Determine the [x, y] coordinate at the center of the cell enclosing the given text.  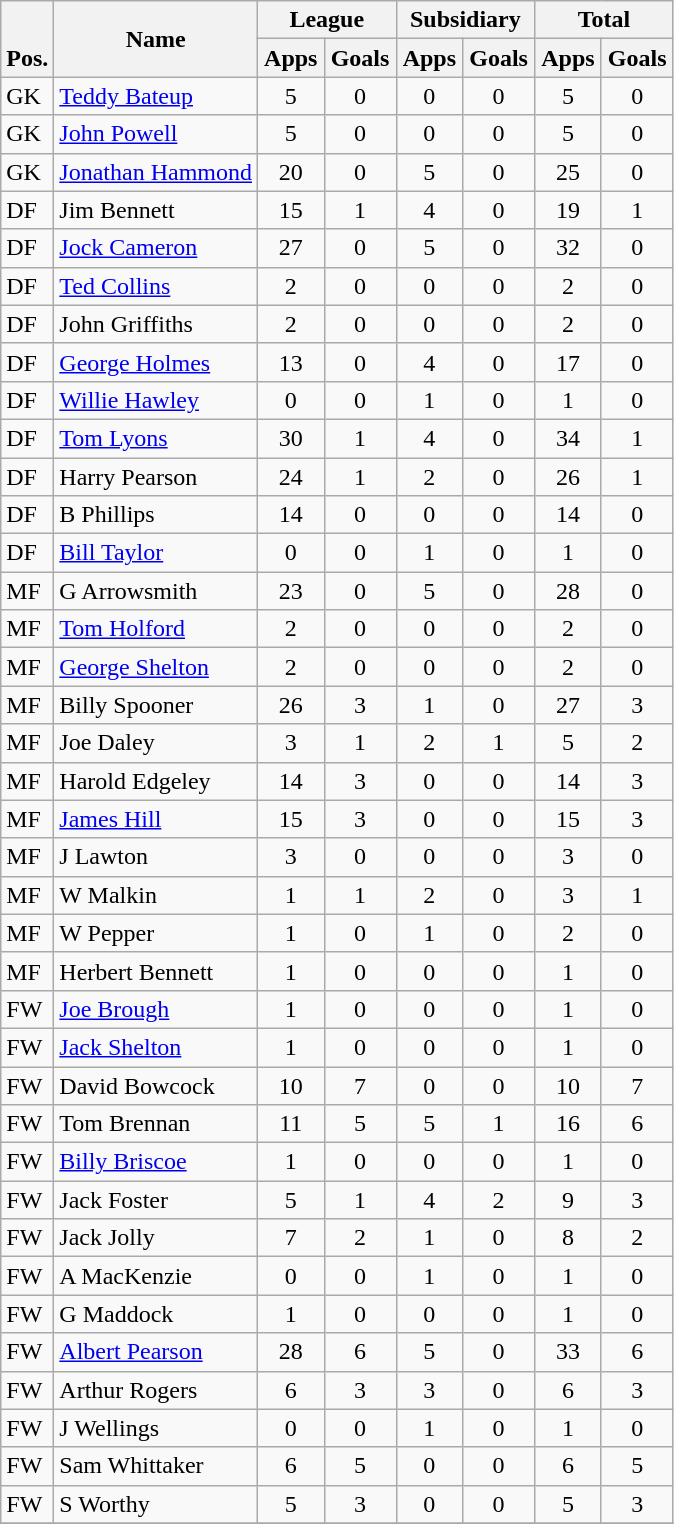
James Hill [156, 819]
Bill Taylor [156, 553]
Harold Edgeley [156, 781]
George Shelton [156, 667]
G Arrowsmith [156, 591]
Jack Shelton [156, 1047]
Willie Hawley [156, 400]
Herbert Bennett [156, 971]
John Griffiths [156, 324]
W Pepper [156, 933]
Tom Lyons [156, 438]
33 [568, 1352]
David Bowcock [156, 1085]
Joe Daley [156, 743]
Sam Whittaker [156, 1466]
13 [292, 362]
Jock Cameron [156, 248]
24 [292, 477]
Subsidiary [466, 20]
Jim Bennett [156, 210]
20 [292, 172]
32 [568, 248]
J Lawton [156, 857]
League [328, 20]
Ted Collins [156, 286]
Pos. [28, 39]
19 [568, 210]
Jack Foster [156, 1200]
A MacKenzie [156, 1276]
Jack Jolly [156, 1238]
9 [568, 1200]
Billy Spooner [156, 705]
30 [292, 438]
Tom Holford [156, 629]
17 [568, 362]
Arthur Rogers [156, 1390]
George Holmes [156, 362]
J Wellings [156, 1428]
11 [292, 1124]
Name [156, 39]
Albert Pearson [156, 1352]
John Powell [156, 134]
16 [568, 1124]
Harry Pearson [156, 477]
8 [568, 1238]
25 [568, 172]
Joe Brough [156, 1009]
W Malkin [156, 895]
S Worthy [156, 1504]
Tom Brennan [156, 1124]
G Maddock [156, 1314]
B Phillips [156, 515]
Billy Briscoe [156, 1162]
Teddy Bateup [156, 96]
Jonathan Hammond [156, 172]
34 [568, 438]
23 [292, 591]
Total [604, 20]
